Find where the given text appears and provide that cell's center as (x, y) coordinate. 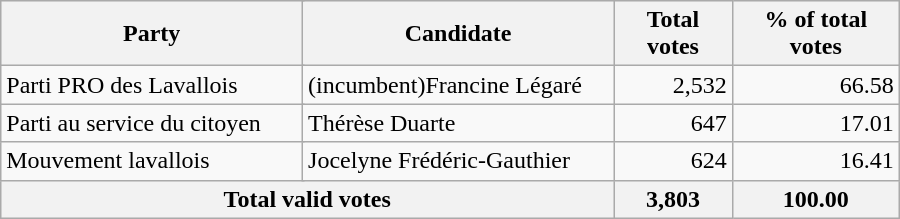
Jocelyne Frédéric-Gauthier (458, 161)
647 (674, 123)
Candidate (458, 34)
% of total votes (816, 34)
Party (152, 34)
100.00 (816, 199)
16.41 (816, 161)
Total votes (674, 34)
3,803 (674, 199)
2,532 (674, 85)
Mouvement lavallois (152, 161)
Total valid votes (308, 199)
(incumbent)Francine Légaré (458, 85)
Thérèse Duarte (458, 123)
17.01 (816, 123)
624 (674, 161)
Parti PRO des Lavallois (152, 85)
Parti au service du citoyen (152, 123)
66.58 (816, 85)
